Extract the (x, y) coordinate from the center of the cell holding the provided text.  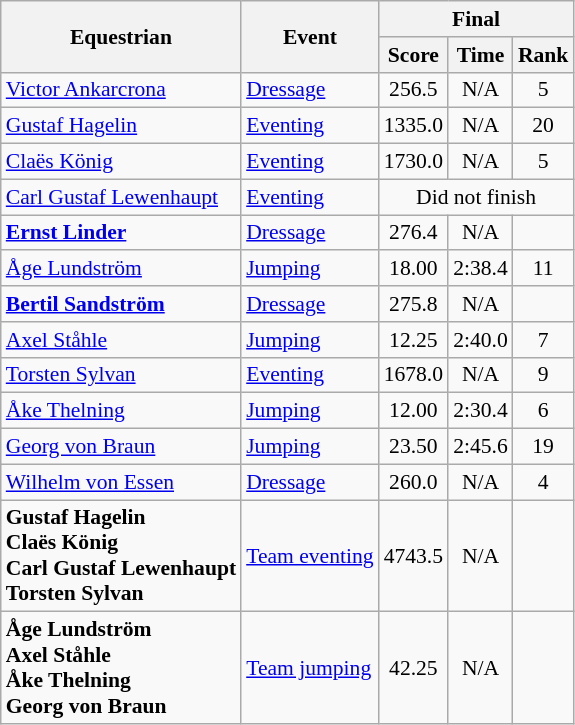
Åke Thelning (121, 411)
Åge Lundström Axel Ståhle Åke Thelning Georg von Braun (121, 668)
Rank (544, 55)
1678.0 (414, 375)
260.0 (414, 482)
4743.5 (414, 556)
6 (544, 411)
9 (544, 375)
23.50 (414, 447)
Bertil Sandström (121, 304)
Gustaf Hagelin Claës König Carl Gustaf Lewenhaupt Torsten Sylvan (121, 556)
Team jumping (310, 668)
2:38.4 (480, 269)
Åge Lundström (121, 269)
1730.0 (414, 162)
Torsten Sylvan (121, 375)
275.8 (414, 304)
19 (544, 447)
11 (544, 269)
Georg von Braun (121, 447)
20 (544, 126)
18.00 (414, 269)
1335.0 (414, 126)
2:40.0 (480, 340)
Victor Ankarcrona (121, 90)
Time (480, 55)
7 (544, 340)
Carl Gustaf Lewenhaupt (121, 197)
42.25 (414, 668)
Wilhelm von Essen (121, 482)
Event (310, 36)
2:30.4 (480, 411)
Final (476, 19)
2:45.6 (480, 447)
12.00 (414, 411)
Team eventing (310, 556)
12.25 (414, 340)
Axel Ståhle (121, 340)
Ernst Linder (121, 233)
256.5 (414, 90)
Gustaf Hagelin (121, 126)
Claës König (121, 162)
Equestrian (121, 36)
276.4 (414, 233)
Did not finish (476, 197)
4 (544, 482)
Score (414, 55)
